Identify which cell holds the provided text, then report its [x, y] central coordinate. 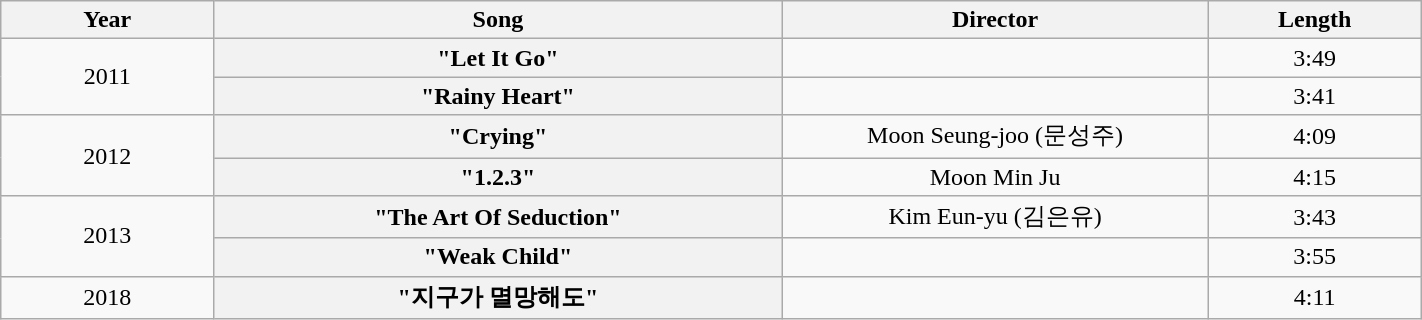
"1.2.3" [498, 177]
2011 [108, 77]
"Weak Child" [498, 257]
2018 [108, 298]
Year [108, 20]
4:11 [1314, 298]
Kim Eun-yu (김은유) [995, 218]
Moon Seung-joo (문성주) [995, 136]
2013 [108, 236]
"Rainy Heart" [498, 96]
"The Art Of Seduction" [498, 218]
3:43 [1314, 218]
"지구가 멸망해도" [498, 298]
Director [995, 20]
3:41 [1314, 96]
Song [498, 20]
"Let It Go" [498, 58]
4:15 [1314, 177]
Length [1314, 20]
2012 [108, 156]
"Crying" [498, 136]
3:49 [1314, 58]
3:55 [1314, 257]
Moon Min Ju [995, 177]
4:09 [1314, 136]
